Return the [x, y] coordinate for the center point of the cell that contains the specified text.  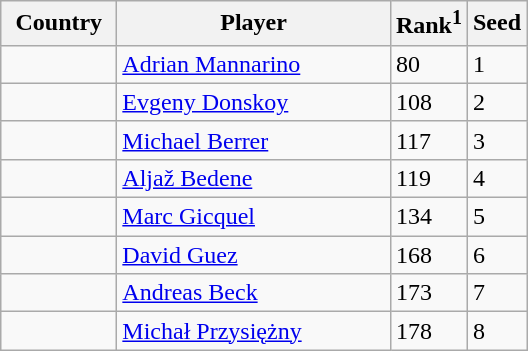
Aljaž Bedene [254, 178]
Michael Berrer [254, 140]
Country [59, 24]
Rank1 [428, 24]
134 [428, 217]
5 [496, 217]
178 [428, 331]
7 [496, 293]
Michał Przysiężny [254, 331]
168 [428, 255]
3 [496, 140]
Andreas Beck [254, 293]
4 [496, 178]
8 [496, 331]
119 [428, 178]
1 [496, 64]
6 [496, 255]
80 [428, 64]
Marc Gicquel [254, 217]
Evgeny Donskoy [254, 102]
Adrian Mannarino [254, 64]
2 [496, 102]
173 [428, 293]
Player [254, 24]
David Guez [254, 255]
Seed [496, 24]
108 [428, 102]
117 [428, 140]
